Return the (x, y) coordinate for the center point of the cell that contains the specified text.  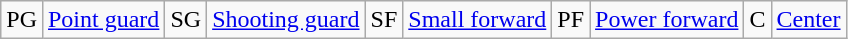
PF (571, 20)
Power forward (667, 20)
Center (808, 20)
SF (384, 20)
PG (22, 20)
Small forward (478, 20)
SG (186, 20)
C (758, 20)
Point guard (103, 20)
Shooting guard (286, 20)
